Return (x, y) of the center of cell containing provided text 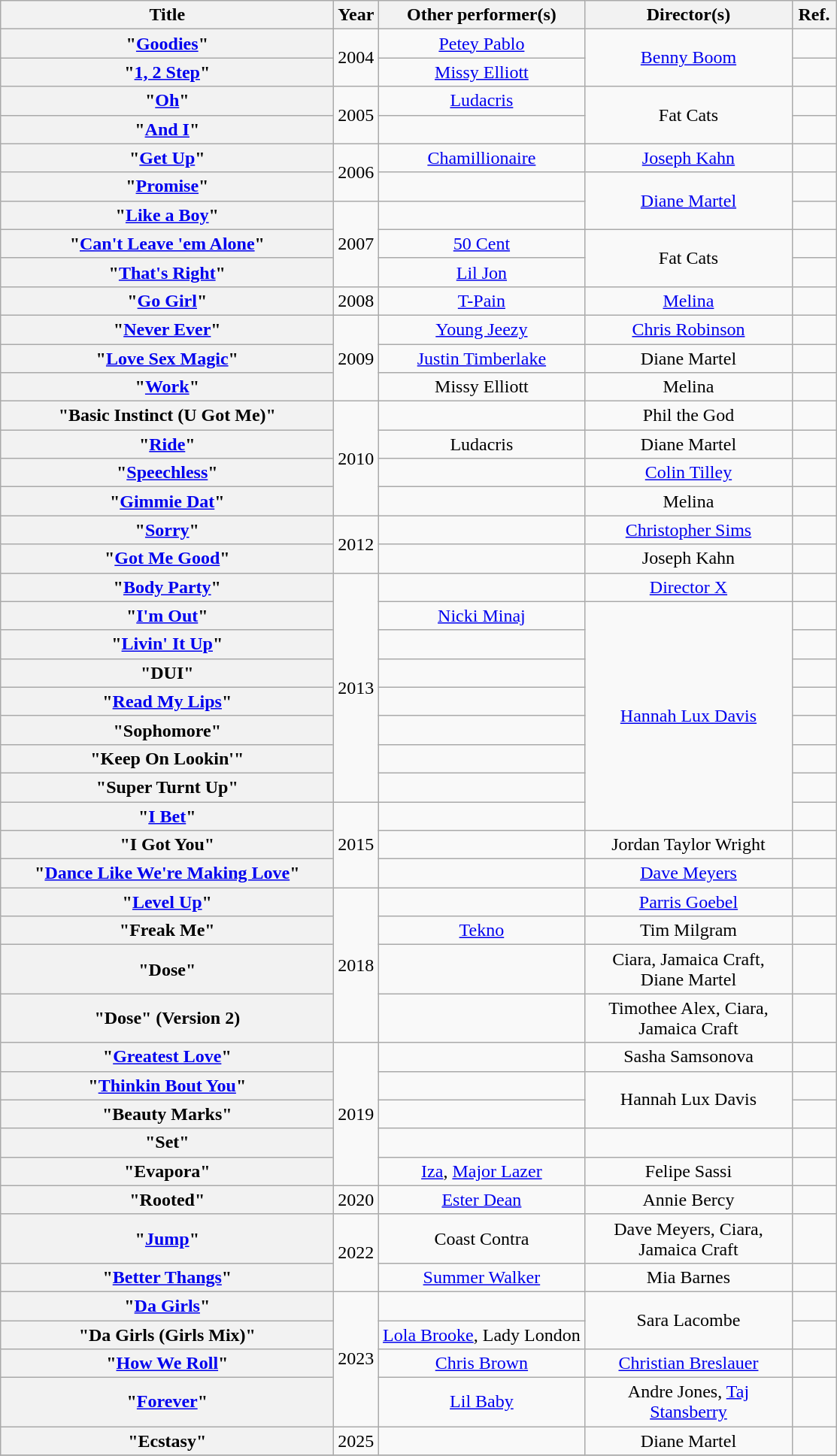
2018 (356, 965)
Christopher Sims (689, 530)
Dave Meyers (689, 873)
"Da Girls" (167, 1306)
"Rooted" (167, 1200)
2010 (356, 459)
Other performer(s) (481, 15)
Annie Bercy (689, 1200)
2023 (356, 1359)
Andre Jones, Taj Stansberry (689, 1403)
"Keep On Lookin'" (167, 758)
"Get Up" (167, 158)
Tim Milgram (689, 931)
T-Pain (481, 301)
Ester Dean (481, 1200)
"Freak Me" (167, 931)
"Ride" (167, 444)
"Dance Like We're Making Love" (167, 873)
"Gimmie Dat" (167, 501)
Justin Timberlake (481, 359)
"And I" (167, 129)
Lola Brooke, Lady London (481, 1334)
"Got Me Good" (167, 558)
"I Got You" (167, 845)
"Evapora" (167, 1171)
"Level Up" (167, 902)
"1, 2 Step" (167, 72)
Jordan Taylor Wright (689, 845)
"Beauty Marks" (167, 1114)
Ciara, Jamaica Craft, Diane Martel (689, 970)
Chamillionaire (481, 158)
2013 (356, 687)
"Dose" (Version 2) (167, 1018)
Sara Lacombe (689, 1320)
"Promise" (167, 186)
"Oh" (167, 101)
"DUI" (167, 673)
Ref. (814, 15)
Iza, Major Lazer (481, 1171)
Timothee Alex, Ciara, Jamaica Craft (689, 1018)
2004 (356, 58)
Benny Boom (689, 58)
"Better Thangs" (167, 1277)
Coast Contra (481, 1239)
"Like a Boy" (167, 215)
Year (356, 15)
"Dose" (167, 970)
"Love Sex Magic" (167, 359)
"How We Roll" (167, 1364)
"Livin' It Up" (167, 644)
Parris Goebel (689, 902)
"Greatest Love" (167, 1057)
"That's Right" (167, 272)
"Jump" (167, 1239)
"I Bet" (167, 816)
"Go Girl" (167, 301)
2005 (356, 115)
"Sophomore" (167, 730)
"Set" (167, 1143)
"Speechless" (167, 473)
"Goodies" (167, 44)
"Sorry" (167, 530)
"Read My Lips" (167, 701)
2008 (356, 301)
Sasha Samsonova (689, 1057)
2009 (356, 358)
"Ecstasy" (167, 1441)
Petey Pablo (481, 44)
Title (167, 15)
Phil the God (689, 416)
50 Cent (481, 244)
Colin Tilley (689, 473)
"Work" (167, 387)
2019 (356, 1114)
2006 (356, 172)
Mia Barnes (689, 1277)
Chris Brown (481, 1364)
"Da Girls (Girls Mix)" (167, 1334)
Director(s) (689, 15)
"Can't Leave 'em Alone" (167, 244)
Chris Robinson (689, 329)
Lil Baby (481, 1403)
"Body Party" (167, 587)
Summer Walker (481, 1277)
Director X (689, 587)
Lil Jon (481, 272)
Christian Breslauer (689, 1364)
Felipe Sassi (689, 1171)
2020 (356, 1200)
Dave Meyers, Ciara, Jamaica Craft (689, 1239)
"I'm Out" (167, 616)
Young Jeezy (481, 329)
Tekno (481, 931)
2022 (356, 1252)
2007 (356, 244)
"Never Ever" (167, 329)
"Basic Instinct (U Got Me)" (167, 416)
"Forever" (167, 1403)
2025 (356, 1441)
"Thinkin Bout You" (167, 1085)
2015 (356, 844)
2012 (356, 544)
Nicki Minaj (481, 616)
"Super Turnt Up" (167, 787)
